Provide the [X, Y] coordinate of the cell's center where the given text is located.  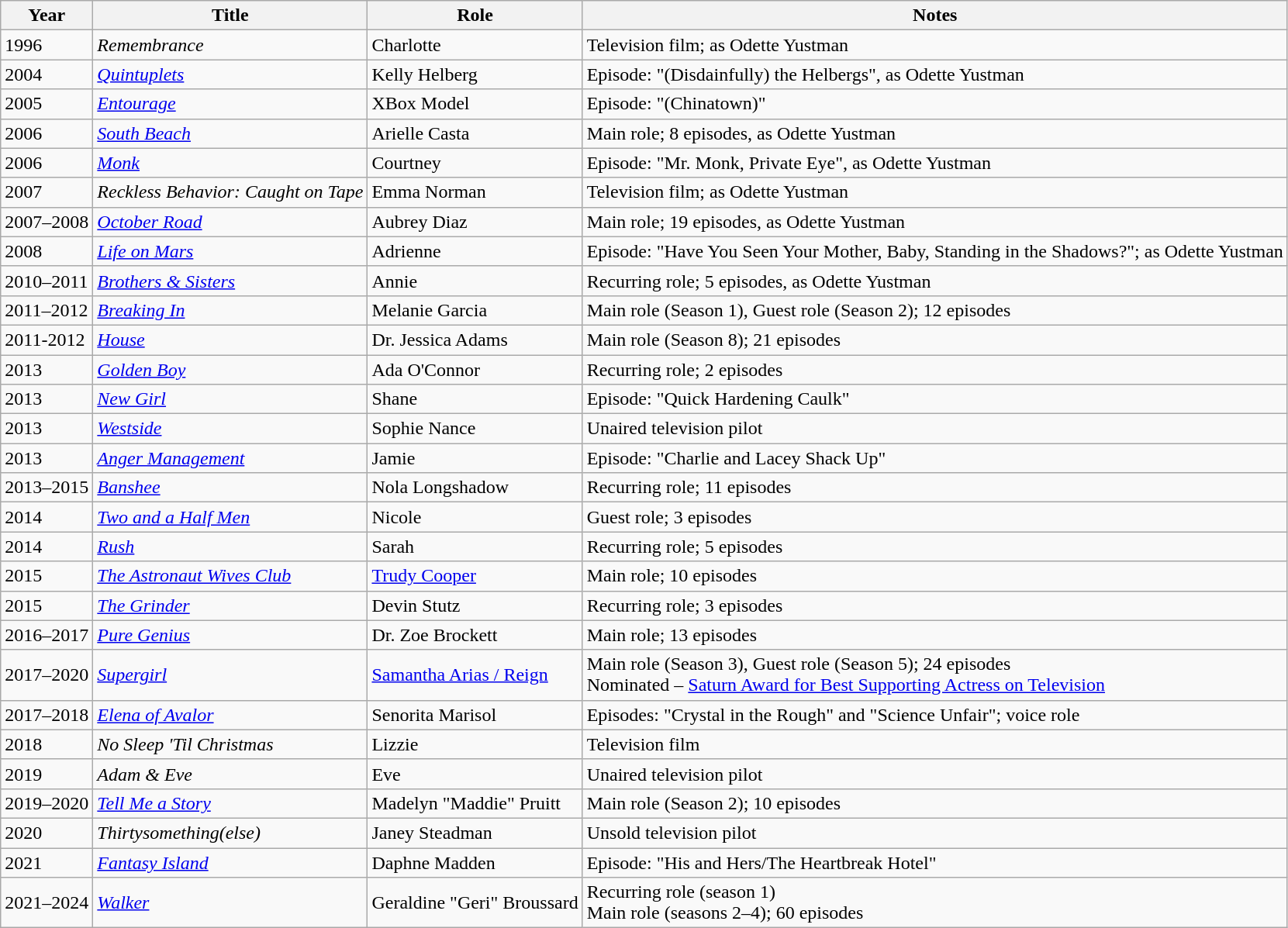
Recurring role; 3 episodes [935, 605]
Main role (Season 8); 21 episodes [935, 340]
2011–2012 [47, 310]
2013–2015 [47, 488]
Charlotte [475, 45]
Supergirl [230, 674]
2010–2011 [47, 281]
Main role (Season 3), Guest role (Season 5); 24 episodesNominated – Saturn Award for Best Supporting Actress on Television [935, 674]
Walker [230, 902]
Dr. Jessica Adams [475, 340]
Sarah [475, 547]
Thirtysomething(else) [230, 833]
Aubrey Diaz [475, 222]
2021–2024 [47, 902]
Monk [230, 163]
2017–2018 [47, 715]
Episode: "(Chinatown)" [935, 104]
Entourage [230, 104]
Jamie [475, 458]
Devin Stutz [475, 605]
The Grinder [230, 605]
Episode: "Charlie and Lacey Shack Up" [935, 458]
Kelly Helberg [475, 74]
Golden Boy [230, 370]
Tell Me a Story [230, 803]
Recurring role; 5 episodes, as Odette Yustman [935, 281]
October Road [230, 222]
Brothers & Sisters [230, 281]
Breaking In [230, 310]
Anger Management [230, 458]
Main role; 8 episodes, as Odette Yustman [935, 133]
Episode: "Quick Hardening Caulk" [935, 399]
Fantasy Island [230, 863]
2018 [47, 744]
2004 [47, 74]
2007–2008 [47, 222]
1996 [47, 45]
House [230, 340]
Life on Mars [230, 251]
Trudy Cooper [475, 576]
No Sleep 'Til Christmas [230, 744]
Senorita Marisol [475, 715]
New Girl [230, 399]
Shane [475, 399]
Quintuplets [230, 74]
The Astronaut Wives Club [230, 576]
2020 [47, 833]
Janey Steadman [475, 833]
Guest role; 3 episodes [935, 517]
XBox Model [475, 104]
Recurring role; 2 episodes [935, 370]
2011-2012 [47, 340]
South Beach [230, 133]
Unsold television pilot [935, 833]
Banshee [230, 488]
Westside [230, 429]
Main role (Season 2); 10 episodes [935, 803]
Episodes: "Crystal in the Rough" and "Science Unfair"; voice role [935, 715]
Adrienne [475, 251]
Daphne Madden [475, 863]
Episode: "His and Hers/The Heartbreak Hotel" [935, 863]
Madelyn "Maddie" Pruitt [475, 803]
Samantha Arias / Reign [475, 674]
Episode: "(Disdainfully) the Helbergs", as Odette Yustman [935, 74]
Year [47, 16]
Nicole [475, 517]
Eve [475, 774]
Annie [475, 281]
Geraldine "Geri" Broussard [475, 902]
2005 [47, 104]
2019–2020 [47, 803]
Sophie Nance [475, 429]
Emma Norman [475, 192]
Title [230, 16]
Main role; 10 episodes [935, 576]
2016–2017 [47, 635]
Arielle Casta [475, 133]
Main role; 13 episodes [935, 635]
Recurring role; 5 episodes [935, 547]
Nola Longshadow [475, 488]
Television film [935, 744]
Two and a Half Men [230, 517]
Pure Genius [230, 635]
Reckless Behavior: Caught on Tape [230, 192]
Courtney [475, 163]
Remembrance [230, 45]
2007 [47, 192]
Role [475, 16]
Recurring role; 11 episodes [935, 488]
Notes [935, 16]
Rush [230, 547]
Main role (Season 1), Guest role (Season 2); 12 episodes [935, 310]
2017–2020 [47, 674]
Main role; 19 episodes, as Odette Yustman [935, 222]
Melanie Garcia [475, 310]
Elena of Avalor [230, 715]
2021 [47, 863]
Recurring role (season 1)Main role (seasons 2–4); 60 episodes [935, 902]
2008 [47, 251]
Dr. Zoe Brockett [475, 635]
Episode: "Have You Seen Your Mother, Baby, Standing in the Shadows?"; as Odette Yustman [935, 251]
Lizzie [475, 744]
Ada O'Connor [475, 370]
Episode: "Mr. Monk, Private Eye", as Odette Yustman [935, 163]
Adam & Eve [230, 774]
2019 [47, 774]
